Pinpoint the cell where the given text exists, returning its (X, Y) midpoint coordinate. 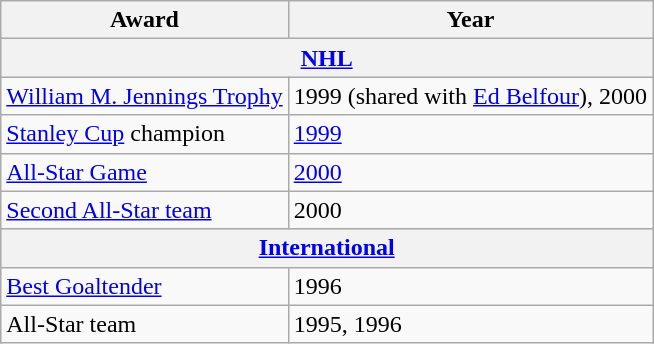
1996 (470, 286)
All-Star Game (144, 172)
NHL (327, 58)
1999 (470, 134)
Second All-Star team (144, 210)
Award (144, 20)
1999 (shared with Ed Belfour), 2000 (470, 96)
1995, 1996 (470, 324)
Stanley Cup champion (144, 134)
Year (470, 20)
All-Star team (144, 324)
International (327, 248)
William M. Jennings Trophy (144, 96)
Best Goaltender (144, 286)
